Extract the [X, Y] coordinate from the center of the cell holding the provided text.  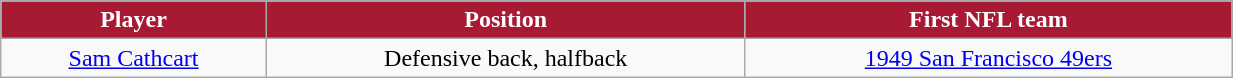
Player [134, 20]
Sam Cathcart [134, 58]
Position [506, 20]
First NFL team [988, 20]
Defensive back, halfback [506, 58]
1949 San Francisco 49ers [988, 58]
